Determine the (X, Y) coordinate at the center of the cell enclosing the given text.  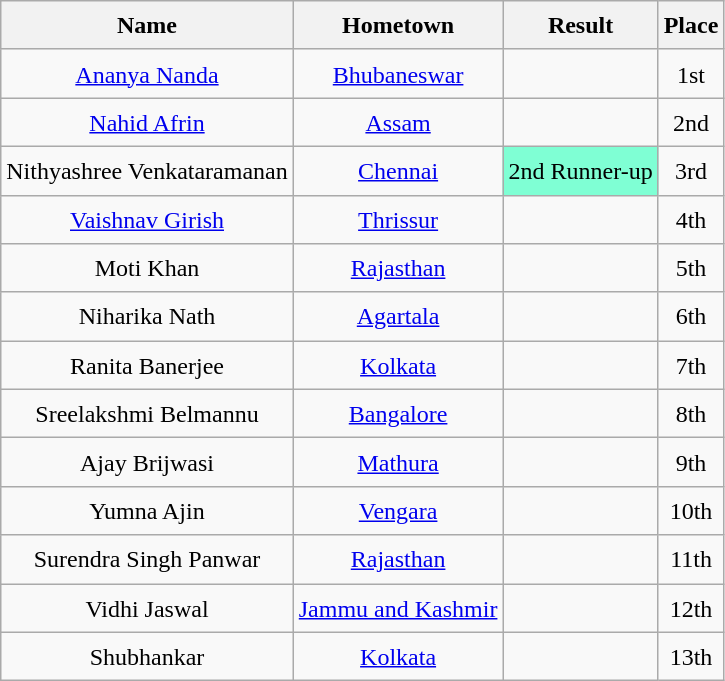
Result (580, 26)
Shubhankar (147, 656)
Place (691, 26)
8th (691, 414)
Nithyashree Venkataramanan (147, 170)
Hometown (398, 26)
Assam (398, 122)
Ajay Brijwasi (147, 462)
Vaishnav Girish (147, 220)
Bhubaneswar (398, 74)
11th (691, 560)
3rd (691, 170)
2nd (691, 122)
Vidhi Jaswal (147, 608)
Jammu and Kashmir (398, 608)
12th (691, 608)
4th (691, 220)
Chennai (398, 170)
Thrissur (398, 220)
Moti Khan (147, 268)
Ananya Nanda (147, 74)
Surendra Singh Panwar (147, 560)
Nahid Afrin (147, 122)
Name (147, 26)
6th (691, 316)
Sreelakshmi Belmannu (147, 414)
Agartala (398, 316)
7th (691, 366)
Yumna Ajin (147, 510)
1st (691, 74)
Mathura (398, 462)
Vengara (398, 510)
Bangalore (398, 414)
Ranita Banerjee (147, 366)
10th (691, 510)
2nd Runner-up (580, 170)
Niharika Nath (147, 316)
9th (691, 462)
5th (691, 268)
13th (691, 656)
